Determine the (X, Y) coordinate at the center of the cell enclosing the given text.  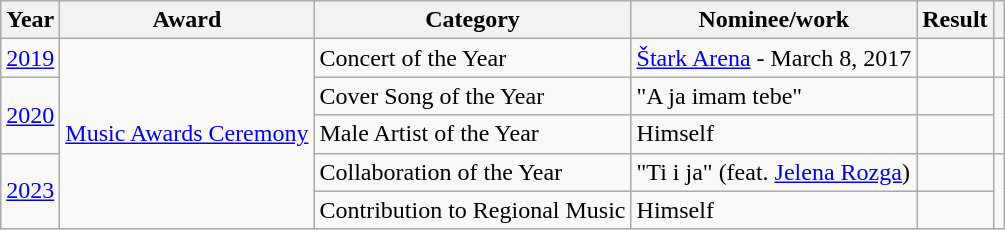
Contribution to Regional Music (472, 210)
Category (472, 20)
2020 (30, 115)
Cover Song of the Year (472, 96)
Collaboration of the Year (472, 172)
2019 (30, 58)
Štark Arena - March 8, 2017 (774, 58)
Result (955, 20)
2023 (30, 191)
Award (187, 20)
"A ja imam tebe" (774, 96)
"Ti i ja" (feat. Jelena Rozga) (774, 172)
Concert of the Year (472, 58)
Male Artist of the Year (472, 134)
Year (30, 20)
Music Awards Ceremony (187, 134)
Nominee/work (774, 20)
